Output the (X, Y) coordinate of the center of the cell containing the given text.  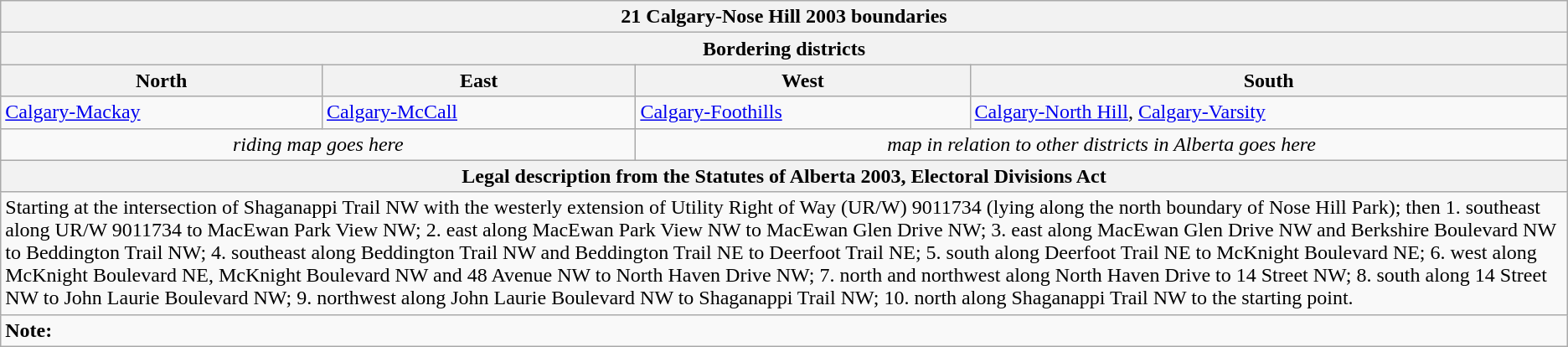
Bordering districts (784, 49)
North (162, 80)
Calgary-McCall (479, 112)
21 Calgary-Nose Hill 2003 boundaries (784, 17)
Calgary-Foothills (802, 112)
Calgary-North Hill, Calgary-Varsity (1268, 112)
East (479, 80)
Legal description from the Statutes of Alberta 2003, Electoral Divisions Act (784, 176)
West (802, 80)
riding map goes here (318, 144)
South (1268, 80)
map in relation to other districts in Alberta goes here (1101, 144)
Note: (784, 330)
Calgary-Mackay (162, 112)
